Provide the (x, y) coordinate of the cell's center where the given text is located.  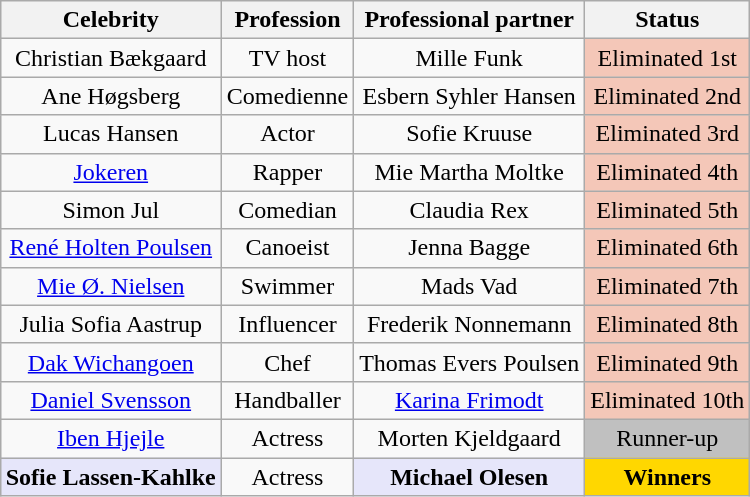
René Holten Poulsen (110, 248)
TV host (287, 58)
Julia Sofia Aastrup (110, 324)
Michael Olesen (470, 477)
Eliminated 10th (668, 400)
Eliminated 5th (668, 210)
Actor (287, 134)
Frederik Nonnemann (470, 324)
Mie Martha Moltke (470, 172)
Daniel Svensson (110, 400)
Handballer (287, 400)
Swimmer (287, 286)
Runner-up (668, 438)
Celebrity (110, 20)
Comedian (287, 210)
Esbern Syhler Hansen (470, 96)
Claudia Rex (470, 210)
Sofie Kruuse (470, 134)
Christian Bækgaard (110, 58)
Influencer (287, 324)
Iben Hjejle (110, 438)
Jenna Bagge (470, 248)
Dak Wichangoen (110, 362)
Eliminated 9th (668, 362)
Eliminated 1st (668, 58)
Thomas Evers Poulsen (470, 362)
Canoeist (287, 248)
Morten Kjeldgaard (470, 438)
Eliminated 8th (668, 324)
Ane Høgsberg (110, 96)
Eliminated 4th (668, 172)
Professional partner (470, 20)
Rapper (287, 172)
Chef (287, 362)
Mie Ø. Nielsen (110, 286)
Lucas Hansen (110, 134)
Simon Jul (110, 210)
Sofie Lassen-Kahlke (110, 477)
Eliminated 6th (668, 248)
Karina Frimodt (470, 400)
Mille Funk (470, 58)
Jokeren (110, 172)
Profession (287, 20)
Eliminated 2nd (668, 96)
Eliminated 7th (668, 286)
Comedienne (287, 96)
Mads Vad (470, 286)
Status (668, 20)
Eliminated 3rd (668, 134)
Winners (668, 477)
